Extract the [X, Y] coordinate from the center of the cell holding the provided text.  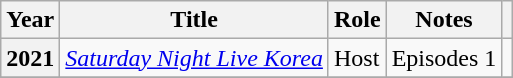
Title [194, 20]
Episodes 1 [444, 58]
Host [357, 58]
2021 [30, 58]
Role [357, 20]
Year [30, 20]
Saturday Night Live Korea [194, 58]
Notes [444, 20]
